Identify which cell holds the provided text, then report its [x, y] central coordinate. 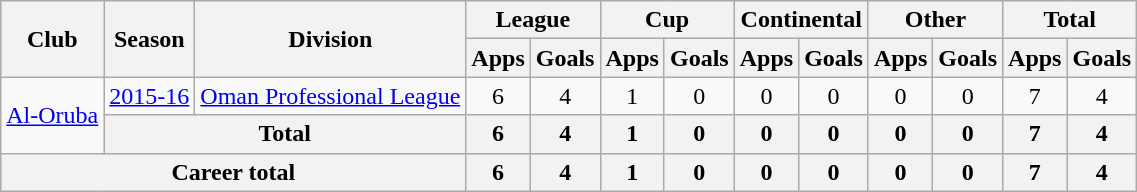
Cup [667, 20]
Club [52, 39]
Continental [801, 20]
Al-Oruba [52, 115]
2015-16 [150, 96]
League [533, 20]
Oman Professional League [330, 96]
Other [935, 20]
Division [330, 39]
Season [150, 39]
Career total [234, 172]
